Extract the [x, y] coordinate from the center of the cell holding the provided text.  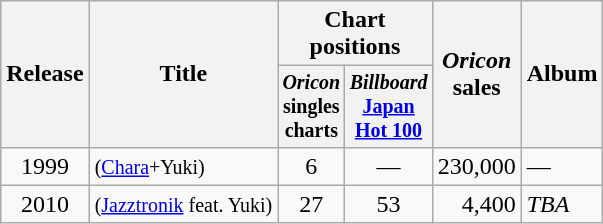
TBA [562, 204]
Oriconsales [476, 74]
4,400 [476, 204]
Release [45, 74]
(Chara+Yuki) [184, 166]
230,000 [476, 166]
2010 [45, 204]
53 [388, 204]
1999 [45, 166]
27 [312, 204]
6 [312, 166]
(Jazztronik feat. Yuki) [184, 204]
Oricon singles charts [312, 106]
Chart positions [355, 34]
Album [562, 74]
Title [184, 74]
Billboard Japan Hot 100 [388, 106]
